Return (x, y) of the center of cell containing provided text 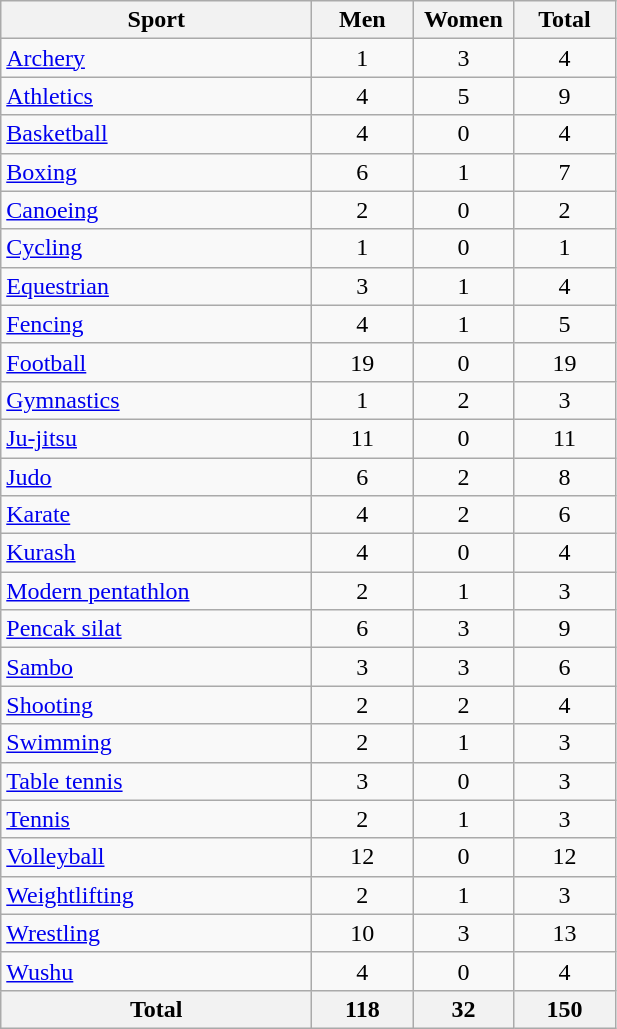
8 (564, 477)
Weightlifting (156, 895)
Wrestling (156, 933)
Wushu (156, 971)
Table tennis (156, 781)
Judo (156, 477)
Football (156, 362)
13 (564, 933)
150 (564, 1009)
Volleyball (156, 857)
Basketball (156, 134)
32 (464, 1009)
Men (362, 20)
Ju-jitsu (156, 438)
Sambo (156, 667)
Archery (156, 58)
Women (464, 20)
118 (362, 1009)
Sport (156, 20)
Cycling (156, 248)
Athletics (156, 96)
Swimming (156, 743)
Karate (156, 515)
Gymnastics (156, 400)
Fencing (156, 324)
10 (362, 933)
Equestrian (156, 286)
Boxing (156, 172)
Modern pentathlon (156, 591)
7 (564, 172)
Canoeing (156, 210)
Shooting (156, 705)
Tennis (156, 819)
Kurash (156, 553)
Pencak silat (156, 629)
